Locate the cell with the specified text and output its [X, Y] center coordinate. 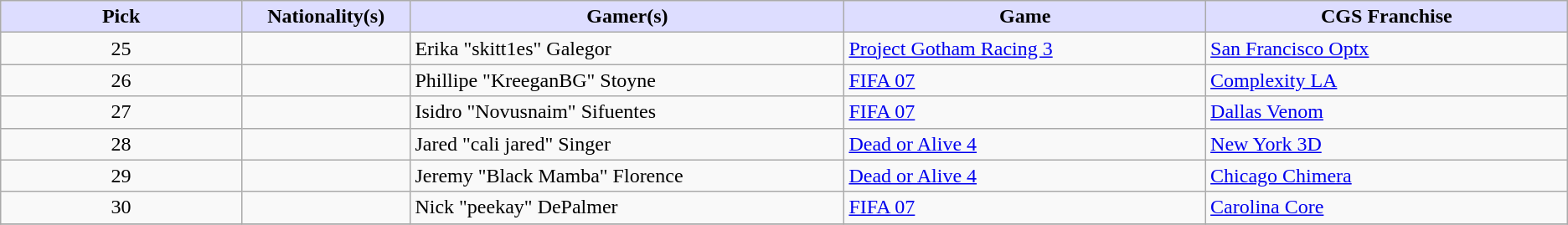
Erika "skitt1es" Galegor [627, 49]
Chicago Chimera [1387, 176]
Carolina Core [1387, 207]
Project Gotham Racing 3 [1025, 49]
New York 3D [1387, 144]
Complexity LA [1387, 80]
San Francisco Optx [1387, 49]
27 [121, 112]
29 [121, 176]
Pick [121, 17]
Nick "peekay" DePalmer [627, 207]
Nationality(s) [325, 17]
Gamer(s) [627, 17]
Phillipe "KreeganBG" Stoyne [627, 80]
CGS Franchise [1387, 17]
Dallas Venom [1387, 112]
26 [121, 80]
25 [121, 49]
Game [1025, 17]
30 [121, 207]
Jeremy "Black Mamba" Florence [627, 176]
Isidro "Novusnaim" Sifuentes [627, 112]
Jared "cali jared" Singer [627, 144]
28 [121, 144]
